From the cell containing the given text, extract its center point as (X, Y) coordinate. 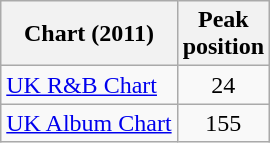
Peak position (223, 34)
155 (223, 123)
UK R&B Chart (89, 85)
24 (223, 85)
UK Album Chart (89, 123)
Chart (2011) (89, 34)
